Pinpoint the cell where the given text exists, returning its [x, y] midpoint coordinate. 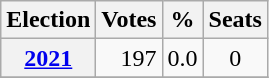
Election [48, 20]
197 [129, 58]
% [182, 20]
0.0 [182, 58]
2021 [48, 58]
Votes [129, 20]
0 [235, 58]
Seats [235, 20]
